Scan for the cell matching the given text and deliver its [X, Y] coordinate at center. 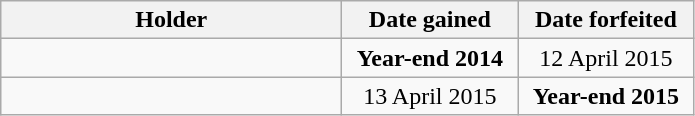
Year-end 2015 [606, 96]
Date gained [430, 20]
Year-end 2014 [430, 58]
12 April 2015 [606, 58]
13 April 2015 [430, 96]
Date forfeited [606, 20]
Holder [172, 20]
